Search for the cell housing the specified text and yield its (X, Y) center coordinate. 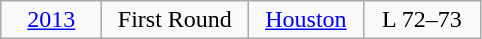
First Round (175, 20)
2013 (52, 20)
Houston (306, 20)
L 72–73 (422, 20)
